Return (x, y) of the center of cell containing provided text 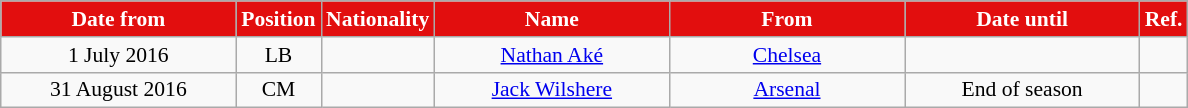
Ref. (1164, 19)
Arsenal (786, 90)
CM (278, 90)
LB (278, 55)
31 August 2016 (118, 90)
From (786, 19)
Nathan Aké (552, 55)
Jack Wilshere (552, 90)
Name (552, 19)
1 July 2016 (118, 55)
Date from (118, 19)
Date until (1022, 19)
Position (278, 19)
End of season (1022, 90)
Nationality (378, 19)
Chelsea (786, 55)
